Determine the [x, y] coordinate at the center of the cell enclosing the given text.  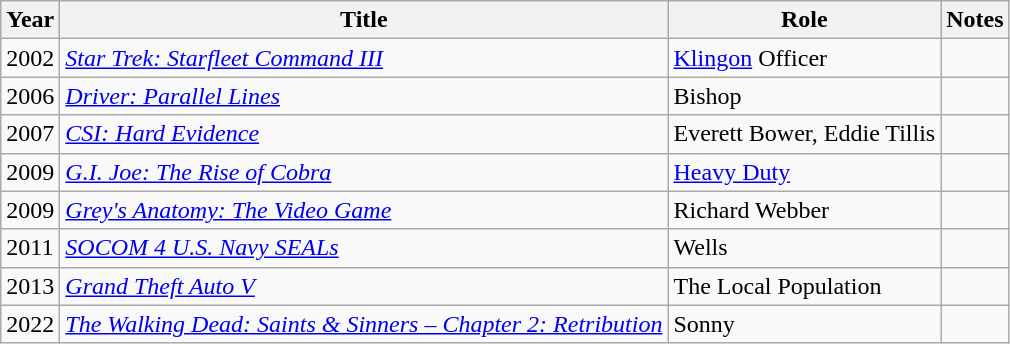
Grand Theft Auto V [364, 286]
Klingon Officer [804, 58]
Bishop [804, 96]
CSI: Hard Evidence [364, 134]
2022 [30, 324]
Notes [975, 20]
2011 [30, 248]
The Walking Dead: Saints & Sinners – Chapter 2: Retribution [364, 324]
Heavy Duty [804, 172]
Sonny [804, 324]
Grey's Anatomy: The Video Game [364, 210]
Title [364, 20]
SOCOM 4 U.S. Navy SEALs [364, 248]
The Local Population [804, 286]
2006 [30, 96]
Everett Bower, Eddie Tillis [804, 134]
Year [30, 20]
Driver: Parallel Lines [364, 96]
2013 [30, 286]
Role [804, 20]
Richard Webber [804, 210]
2007 [30, 134]
Star Trek: Starfleet Command III [364, 58]
G.I. Joe: The Rise of Cobra [364, 172]
2002 [30, 58]
Wells [804, 248]
